Detect which cell encompasses the target text, then output its [x, y] center coordinate. 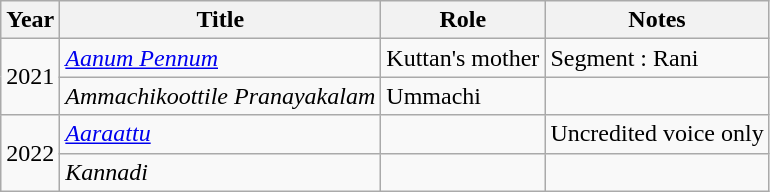
2021 [30, 77]
Segment : Rani [657, 58]
Uncredited voice only [657, 134]
Notes [657, 20]
Ammachikoottile Pranayakalam [220, 96]
Kannadi [220, 172]
Title [220, 20]
Aanum Pennum [220, 58]
Aaraattu [220, 134]
2022 [30, 153]
Ummachi [463, 96]
Year [30, 20]
Role [463, 20]
Kuttan's mother [463, 58]
